Capture the cell that displays the provided text and extract its (x, y) central coordinate. 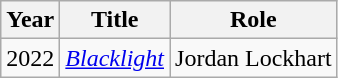
Title (115, 20)
Year (30, 20)
Blacklight (115, 58)
Jordan Lockhart (254, 58)
Role (254, 20)
2022 (30, 58)
